Identify which cell holds the provided text, then report its [x, y] central coordinate. 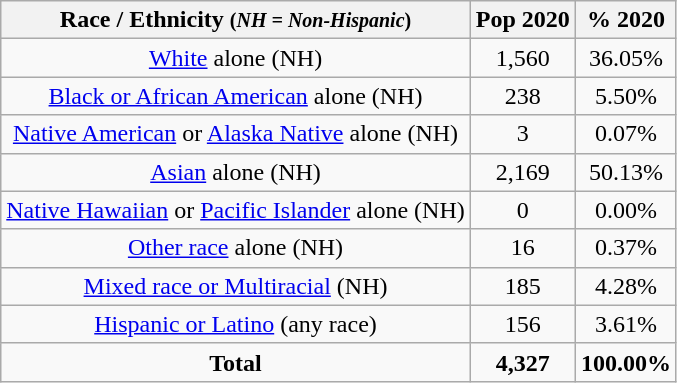
50.13% [626, 172]
2,169 [522, 172]
Hispanic or Latino (any race) [236, 324]
16 [522, 248]
3 [522, 134]
Native American or Alaska Native alone (NH) [236, 134]
36.05% [626, 58]
3.61% [626, 324]
% 2020 [626, 20]
185 [522, 286]
156 [522, 324]
0 [522, 210]
Other race alone (NH) [236, 248]
4,327 [522, 362]
White alone (NH) [236, 58]
1,560 [522, 58]
Pop 2020 [522, 20]
100.00% [626, 362]
0.07% [626, 134]
Native Hawaiian or Pacific Islander alone (NH) [236, 210]
0.00% [626, 210]
Mixed race or Multiracial (NH) [236, 286]
0.37% [626, 248]
Asian alone (NH) [236, 172]
Race / Ethnicity (NH = Non-Hispanic) [236, 20]
Total [236, 362]
4.28% [626, 286]
Black or African American alone (NH) [236, 96]
5.50% [626, 96]
238 [522, 96]
